Detect which cell encompasses the target text, then output its (X, Y) center coordinate. 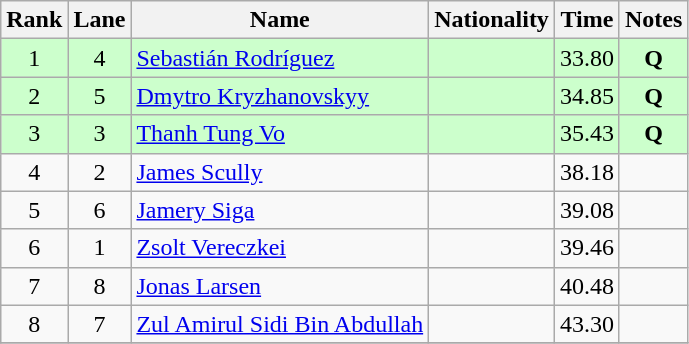
Zsolt Vereczkei (280, 248)
Dmytro Kryzhanovskyy (280, 96)
38.18 (586, 172)
James Scully (280, 172)
Notes (653, 20)
Jonas Larsen (280, 286)
35.43 (586, 134)
Time (586, 20)
Jamery Siga (280, 210)
Lane (100, 20)
Rank (34, 20)
Nationality (492, 20)
Name (280, 20)
34.85 (586, 96)
39.08 (586, 210)
43.30 (586, 324)
33.80 (586, 58)
Sebastián Rodríguez (280, 58)
Zul Amirul Sidi Bin Abdullah (280, 324)
40.48 (586, 286)
39.46 (586, 248)
Thanh Tung Vo (280, 134)
